Locate the cell with the specified text and output its (X, Y) center coordinate. 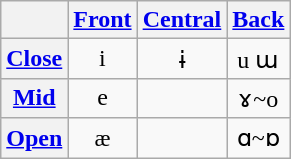
Central (182, 20)
Open (34, 138)
u ɯ (258, 59)
Mid (34, 98)
Front (102, 20)
æ (102, 138)
i (102, 59)
Back (258, 20)
ɑ~ɒ (258, 138)
ɤ~o (258, 98)
Close (34, 59)
ɨ (182, 59)
e (102, 98)
